Search for the cell housing the specified text and yield its (x, y) center coordinate. 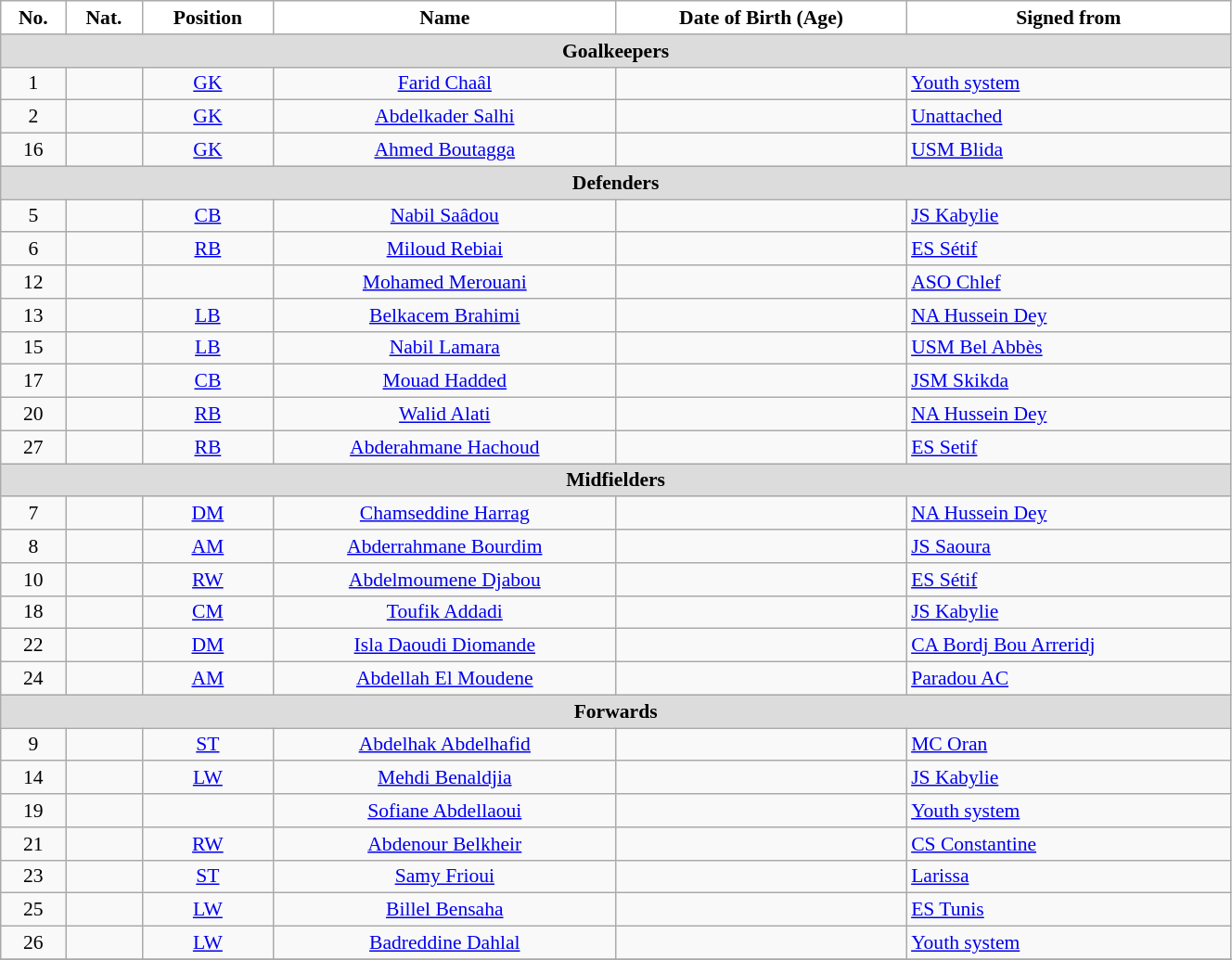
Forwards (616, 711)
Unattached (1069, 117)
Abdelmoumene Djabou (445, 580)
CA Bordj Bou Arreridj (1069, 646)
ES Setif (1069, 447)
JS Saoura (1069, 546)
Mohamed Merouani (445, 282)
Chamseddine Harrag (445, 514)
27 (33, 447)
MC Oran (1069, 745)
Sofiane Abdellaoui (445, 811)
8 (33, 546)
2 (33, 117)
CS Constantine (1069, 844)
Samy Frioui (445, 877)
Position (208, 18)
Mehdi Benaldjia (445, 778)
No. (33, 18)
Walid Alati (445, 415)
21 (33, 844)
USM Bel Abbès (1069, 348)
24 (33, 679)
15 (33, 348)
Goalkeepers (616, 51)
Badreddine Dahlal (445, 943)
26 (33, 943)
Isla Daoudi Diomande (445, 646)
9 (33, 745)
14 (33, 778)
Midfielders (616, 480)
Mouad Hadded (445, 381)
1 (33, 83)
Nabil Saâdou (445, 216)
USM Blida (1069, 150)
Toufik Addadi (445, 612)
6 (33, 250)
13 (33, 315)
Paradou AC (1069, 679)
5 (33, 216)
Abdellah El Moudene (445, 679)
Abderahmane Hachoud (445, 447)
Date of Birth (Age) (761, 18)
Abderrahmane Bourdim (445, 546)
Larissa (1069, 877)
16 (33, 150)
18 (33, 612)
ES Tunis (1069, 910)
JSM Skikda (1069, 381)
12 (33, 282)
10 (33, 580)
17 (33, 381)
Abdelkader Salhi (445, 117)
Farid Chaâl (445, 83)
CM (208, 612)
Abdenour Belkheir (445, 844)
25 (33, 910)
Billel Bensaha (445, 910)
Belkacem Brahimi (445, 315)
Miloud Rebiai (445, 250)
23 (33, 877)
19 (33, 811)
Name (445, 18)
20 (33, 415)
Nabil Lamara (445, 348)
Abdelhak Abdelhafid (445, 745)
Nat. (104, 18)
Ahmed Boutagga (445, 150)
22 (33, 646)
Defenders (616, 183)
ASO Chlef (1069, 282)
7 (33, 514)
Signed from (1069, 18)
